Provide the [X, Y] coordinate of the cell's center where the given text is located.  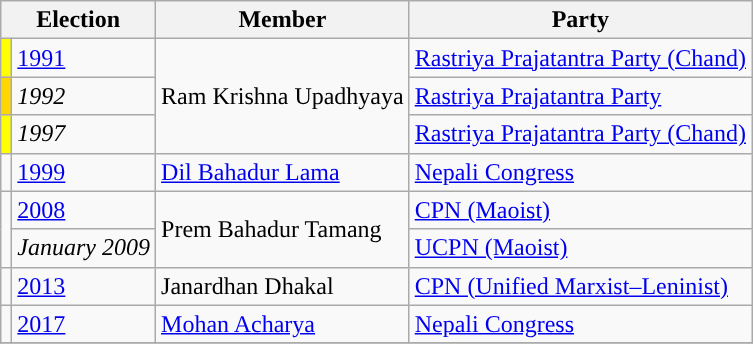
Janardhan Dhakal [283, 286]
Party [580, 20]
Mohan Acharya [283, 324]
1997 [84, 134]
Rastriya Prajatantra Party [580, 96]
CPN (Maoist) [580, 210]
Election [78, 20]
2013 [84, 286]
2017 [84, 324]
Member [283, 20]
1999 [84, 172]
Ram Krishna Upadhyaya [283, 96]
2008 [84, 210]
1992 [84, 96]
January 2009 [84, 248]
Dil Bahadur Lama [283, 172]
CPN (Unified Marxist–Leninist) [580, 286]
Prem Bahadur Tamang [283, 229]
1991 [84, 58]
UCPN (Maoist) [580, 248]
